Return the (x, y) coordinate for the center point of the cell that contains the specified text.  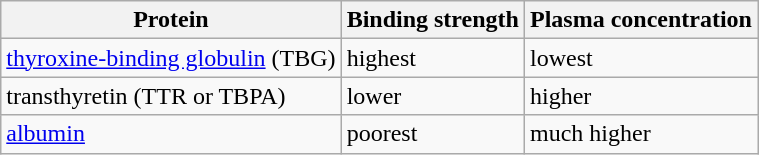
Plasma concentration (640, 20)
higher (640, 96)
poorest (432, 134)
highest (432, 58)
transthyretin (TTR or TBPA) (171, 96)
thyroxine-binding globulin (TBG) (171, 58)
Protein (171, 20)
much higher (640, 134)
lowest (640, 58)
Binding strength (432, 20)
albumin (171, 134)
lower (432, 96)
